Search for the cell housing the specified text and yield its [x, y] center coordinate. 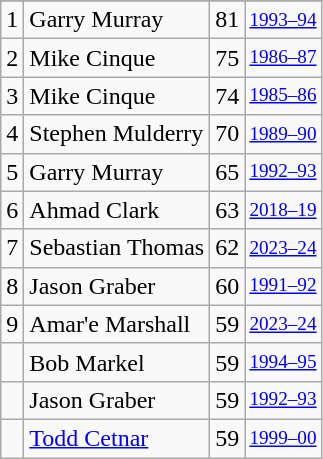
63 [228, 210]
Ahmad Clark [117, 210]
2018–19 [283, 210]
75 [228, 58]
8 [12, 286]
6 [12, 210]
81 [228, 20]
1989–90 [283, 134]
Amar'e Marshall [117, 324]
70 [228, 134]
Todd Cetnar [117, 438]
9 [12, 324]
65 [228, 172]
2 [12, 58]
1994–95 [283, 362]
1 [12, 20]
Bob Markel [117, 362]
1991–92 [283, 286]
7 [12, 248]
Sebastian Thomas [117, 248]
1993–94 [283, 20]
74 [228, 96]
60 [228, 286]
5 [12, 172]
1986–87 [283, 58]
Stephen Mulderry [117, 134]
3 [12, 96]
62 [228, 248]
1985–86 [283, 96]
4 [12, 134]
1999–00 [283, 438]
